Detect which cell encompasses the target text, then output its (X, Y) center coordinate. 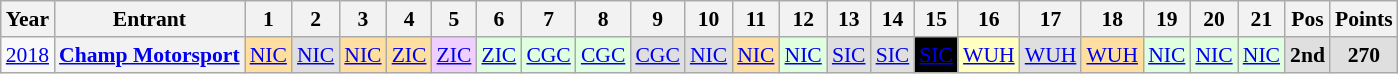
11 (756, 19)
8 (604, 19)
18 (1112, 19)
9 (658, 19)
17 (1051, 19)
4 (410, 19)
21 (1262, 19)
20 (1214, 19)
6 (498, 19)
2nd (1308, 55)
19 (1166, 19)
Points (1364, 19)
12 (804, 19)
3 (362, 19)
14 (893, 19)
Champ Motorsport (150, 55)
15 (936, 19)
13 (849, 19)
Year (28, 19)
Entrant (150, 19)
7 (548, 19)
Pos (1308, 19)
2018 (28, 55)
1 (268, 19)
270 (1364, 55)
16 (989, 19)
2 (316, 19)
10 (708, 19)
5 (454, 19)
